Extract the [x, y] coordinate from the center of the cell holding the provided text.  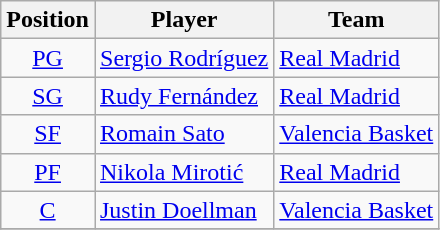
Nikola Mirotić [184, 172]
Sergio Rodríguez [184, 58]
Team [356, 20]
C [48, 210]
SF [48, 134]
PG [48, 58]
Justin Doellman [184, 210]
Position [48, 20]
SG [48, 96]
Rudy Fernández [184, 96]
PF [48, 172]
Romain Sato [184, 134]
Player [184, 20]
